Identify which cell holds the provided text, then report its (x, y) central coordinate. 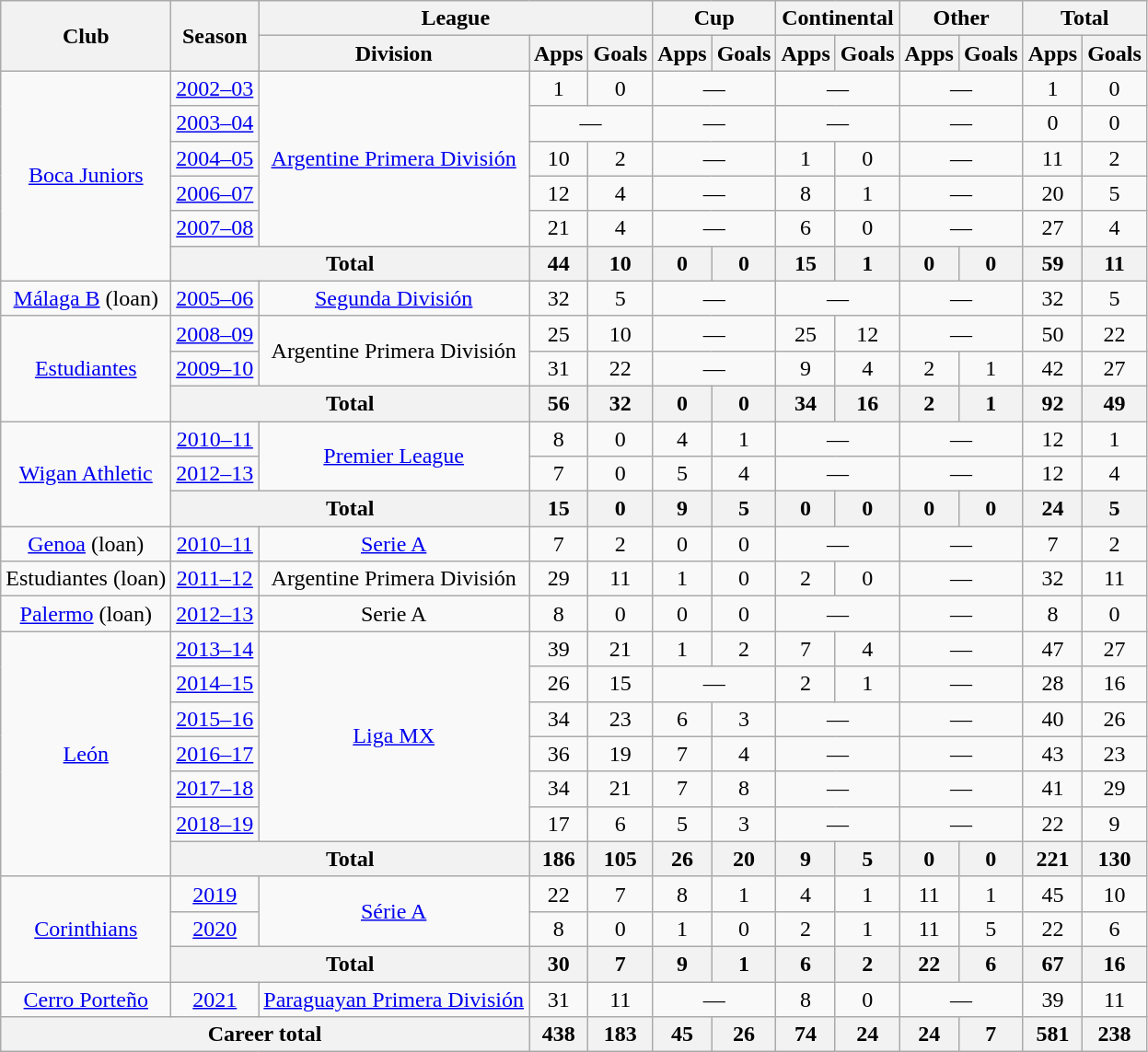
2008–09 (215, 333)
Genoa (loan) (87, 544)
2007–08 (215, 228)
2015–16 (215, 719)
581 (1052, 1035)
2013–14 (215, 649)
130 (1115, 859)
2011–12 (215, 579)
49 (1115, 403)
2002–03 (215, 88)
221 (1052, 859)
Other (961, 18)
Corinthians (87, 929)
2019 (215, 894)
183 (620, 1035)
Estudiantes (87, 368)
2006–07 (215, 193)
50 (1052, 333)
19 (620, 754)
Boca Juniors (87, 176)
47 (1052, 649)
Premier League (394, 457)
2020 (215, 929)
41 (1052, 789)
Cerro Porteño (87, 999)
186 (558, 859)
28 (1052, 684)
42 (1052, 368)
2018–19 (215, 824)
67 (1052, 964)
2014–15 (215, 684)
Continental (838, 18)
2009–10 (215, 368)
36 (558, 754)
2005–06 (215, 298)
Málaga B (loan) (87, 298)
Paraguayan Primera División (394, 999)
León (87, 754)
438 (558, 1035)
44 (558, 263)
Career total (265, 1035)
105 (620, 859)
238 (1115, 1035)
Palermo (loan) (87, 614)
Série A (394, 911)
Liga MX (394, 736)
59 (1052, 263)
League (456, 18)
Estudiantes (loan) (87, 579)
Division (394, 53)
Segunda División (394, 298)
2004–05 (215, 158)
Wigan Athletic (87, 474)
2003–04 (215, 123)
Club (87, 36)
92 (1052, 403)
74 (806, 1035)
2021 (215, 999)
Cup (714, 18)
Season (215, 36)
2016–17 (215, 754)
56 (558, 403)
17 (558, 824)
30 (558, 964)
2017–18 (215, 789)
40 (1052, 719)
43 (1052, 754)
